Pinpoint the cell where the given text exists, returning its [x, y] midpoint coordinate. 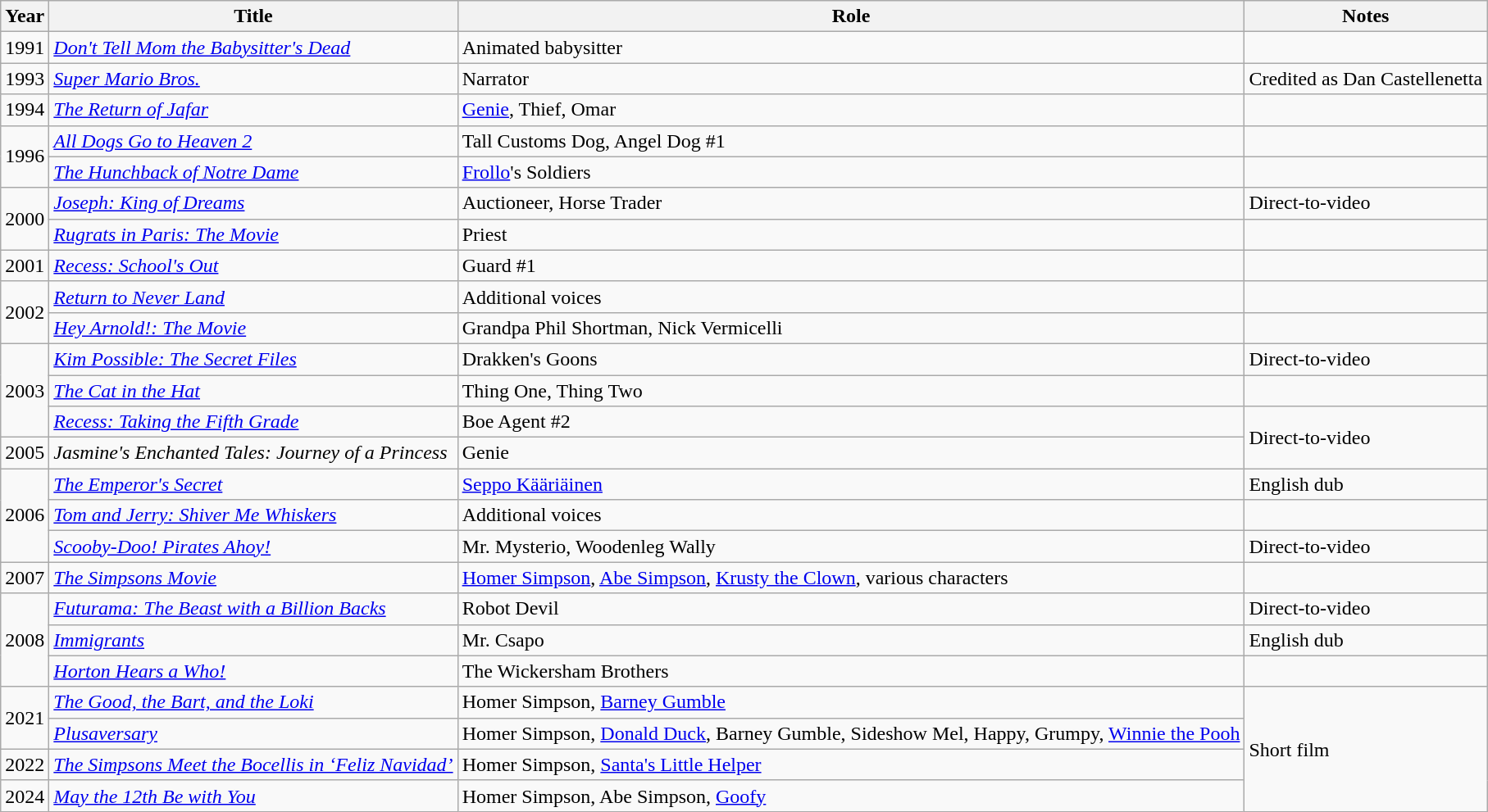
Grandpa Phil Shortman, Nick Vermicelli [851, 328]
The Return of Jafar [253, 110]
Kim Possible: The Secret Files [253, 359]
1994 [25, 110]
Tom and Jerry: Shiver Me Whiskers [253, 515]
2024 [25, 796]
Jasmine's Enchanted Tales: Journey of a Princess [253, 453]
Narrator [851, 79]
Title [253, 16]
The Simpsons Meet the Bocellis in ‘Feliz Navidad’ [253, 764]
Rugrats in Paris: The Movie [253, 234]
1996 [25, 157]
Year [25, 16]
2000 [25, 219]
Recess: School's Out [253, 265]
Homer Simpson, Abe Simpson, Krusty the Clown, various characters [851, 578]
The Emperor's Secret [253, 484]
Immigrants [253, 640]
Drakken's Goons [851, 359]
Boe Agent #2 [851, 422]
Guard #1 [851, 265]
Don't Tell Mom the Babysitter's Dead [253, 48]
All Dogs Go to Heaven 2 [253, 141]
Horton Hears a Who! [253, 671]
1991 [25, 48]
2007 [25, 578]
Animated babysitter [851, 48]
Frollo's Soldiers [851, 172]
Futurama: The Beast with a Billion Backs [253, 609]
Short film [1366, 749]
The Simpsons Movie [253, 578]
Credited as Dan Castellenetta [1366, 79]
Homer Simpson, Barney Gumble [851, 702]
The Cat in the Hat [253, 391]
Scooby-Doo! Pirates Ahoy! [253, 547]
2006 [25, 515]
The Wickersham Brothers [851, 671]
Plusaversary [253, 733]
Homer Simpson, Donald Duck, Barney Gumble, Sideshow Mel, Happy, Grumpy, Winnie the Pooh [851, 733]
Super Mario Bros. [253, 79]
The Hunchback of Notre Dame [253, 172]
Role [851, 16]
Robot Devil [851, 609]
Return to Never Land [253, 297]
Thing One, Thing Two [851, 391]
Homer Simpson, Abe Simpson, Goofy [851, 796]
May the 12th Be with You [253, 796]
2008 [25, 640]
2003 [25, 390]
1993 [25, 79]
Auctioneer, Horse Trader [851, 203]
2001 [25, 265]
Joseph: King of Dreams [253, 203]
Mr. Csapo [851, 640]
Notes [1366, 16]
2022 [25, 764]
Recess: Taking the Fifth Grade [253, 422]
2005 [25, 453]
Homer Simpson, Santa's Little Helper [851, 764]
Mr. Mysterio, Woodenleg Wally [851, 547]
Genie, Thief, Omar [851, 110]
Priest [851, 234]
Genie [851, 453]
2002 [25, 312]
The Good, the Bart, and the Loki [253, 702]
Seppo Kääriäinen [851, 484]
Hey Arnold!: The Movie [253, 328]
Tall Customs Dog, Angel Dog #1 [851, 141]
2021 [25, 718]
